Return the (x, y) coordinate for the center point of the cell that contains the specified text.  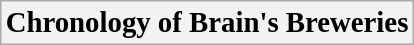
Chronology of Brain's Breweries (207, 23)
